Search for the cell housing the specified text and yield its (x, y) center coordinate. 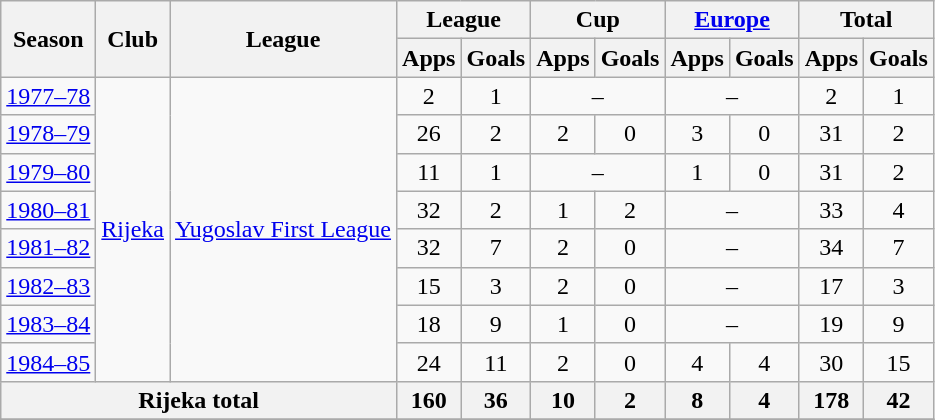
17 (831, 286)
1982–83 (48, 286)
Yugoslav First League (284, 229)
1983–84 (48, 324)
1980–81 (48, 210)
Rijeka (133, 229)
Cup (598, 20)
30 (831, 362)
19 (831, 324)
33 (831, 210)
36 (496, 400)
Club (133, 39)
1981–82 (48, 248)
1984–85 (48, 362)
1978–79 (48, 134)
10 (563, 400)
178 (831, 400)
Europe (732, 20)
Rijeka total (199, 400)
34 (831, 248)
Total (866, 20)
18 (429, 324)
8 (697, 400)
1979–80 (48, 172)
42 (899, 400)
Season (48, 39)
24 (429, 362)
1977–78 (48, 96)
26 (429, 134)
160 (429, 400)
